Determine the [X, Y] coordinate at the center of the cell enclosing the given text.  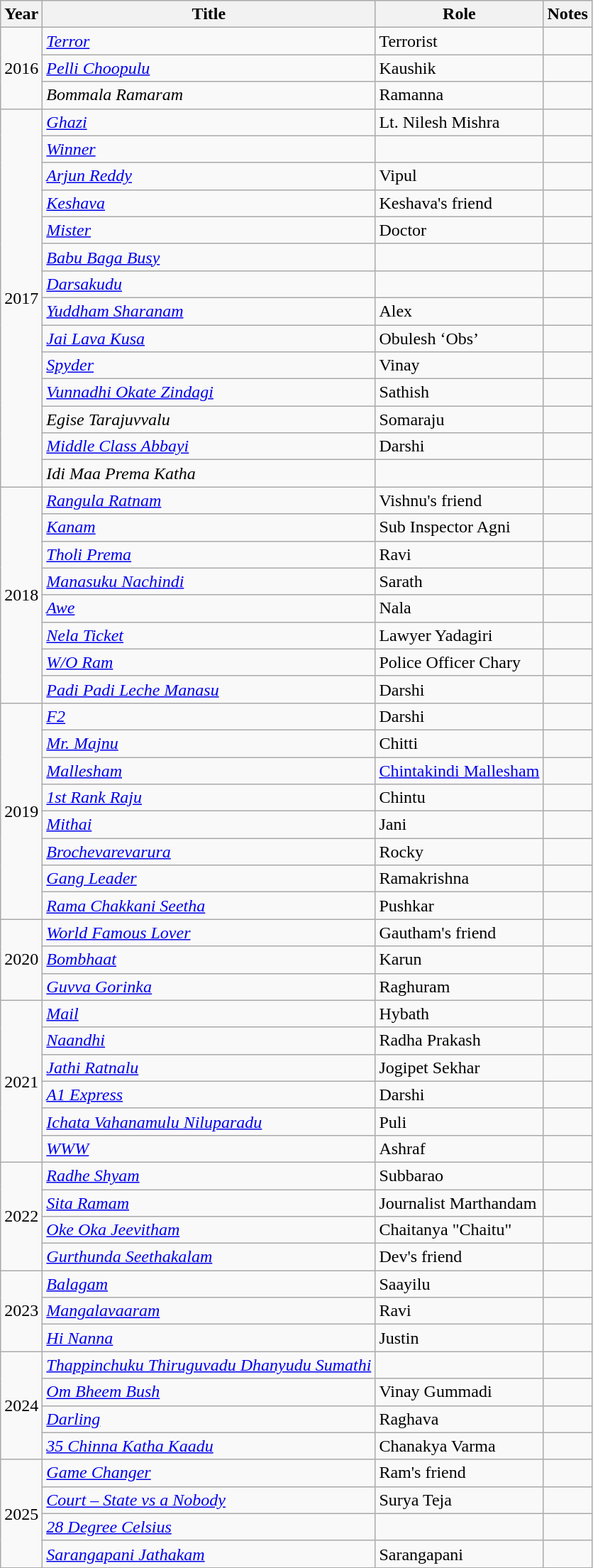
Raghava [460, 1419]
Ramanna [460, 95]
Egise Tarajuvvalu [209, 420]
Doctor [460, 230]
Terror [209, 41]
Radhe Shyam [209, 1175]
Vishnu's friend [460, 500]
2020 [21, 960]
WWW [209, 1148]
2021 [21, 1081]
Journalist Marthandam [460, 1203]
Alex [460, 311]
Brochevarevarura [209, 852]
Yuddham Sharanam [209, 311]
Chitti [460, 743]
F2 [209, 716]
Ghazi [209, 122]
Raghuram [460, 987]
Lawyer Yadagiri [460, 635]
Guvva Gorinka [209, 987]
35 Chinna Katha Kaadu [209, 1446]
Pelli Choopulu [209, 68]
Hybath [460, 1014]
2017 [21, 298]
Rocky [460, 852]
Vipul [460, 176]
Winner [209, 149]
Awe [209, 608]
Spyder [209, 366]
Role [460, 14]
Year [21, 14]
Thappinchuku Thiruguvadu Dhanyudu Sumathi [209, 1365]
Ramakrishna [460, 879]
World Famous Lover [209, 933]
Padi Padi Leche Manasu [209, 689]
Puli [460, 1122]
Sub Inspector Agni [460, 527]
Idi Maa Prema Katha [209, 473]
Kanam [209, 527]
Ashraf [460, 1148]
Om Bheem Bush [209, 1392]
Ram's friend [460, 1473]
Chanakya Varma [460, 1446]
Mithai [209, 825]
Mangalavaaram [209, 1311]
W/O Ram [209, 662]
Middle Class Abbayi [209, 446]
Darling [209, 1419]
Gurthunda Seethakalam [209, 1257]
Sita Ramam [209, 1203]
Bommala Ramaram [209, 95]
Manasuku Nachindi [209, 581]
Jai Lava Kusa [209, 339]
Nela Ticket [209, 635]
Pushkar [460, 906]
Vinay Gummadi [460, 1392]
Surya Teja [460, 1500]
Jani [460, 825]
Arjun Reddy [209, 176]
Sarangapani [460, 1554]
Somaraju [460, 420]
Obulesh ‘Obs’ [460, 339]
Radha Prakash [460, 1041]
Keshava [209, 203]
Gautham's friend [460, 933]
Court – State vs a Nobody [209, 1500]
Hi Nanna [209, 1338]
Nala [460, 608]
Vunnadhi Okate Zindagi [209, 393]
Mr. Majnu [209, 743]
2016 [21, 68]
Balagam [209, 1284]
2018 [21, 595]
Justin [460, 1338]
2019 [21, 811]
Jogipet Sekhar [460, 1068]
Babu Baga Busy [209, 257]
Police Officer Chary [460, 662]
Tholi Prema [209, 554]
2023 [21, 1311]
Sarath [460, 581]
Rangula Ratnam [209, 500]
Vinay [460, 366]
Gang Leader [209, 879]
Lt. Nilesh Mishra [460, 122]
Jathi Ratnalu [209, 1068]
2025 [21, 1513]
1st Rank Raju [209, 798]
Naandhi [209, 1041]
A1 Express [209, 1095]
Bombhaat [209, 960]
Ichata Vahanamulu Niluparadu [209, 1122]
Darsakudu [209, 284]
28 Degree Celsius [209, 1527]
2024 [21, 1405]
Saayilu [460, 1284]
Chaitanya "Chaitu" [460, 1230]
Dev's friend [460, 1257]
Game Changer [209, 1473]
Mallesham [209, 770]
Terrorist [460, 41]
Rama Chakkani Seetha [209, 906]
Mail [209, 1014]
Notes [567, 14]
Oke Oka Jeevitham [209, 1230]
Title [209, 14]
Keshava's friend [460, 203]
Subbarao [460, 1175]
Chintakindi Mallesham [460, 770]
Chintu [460, 798]
2022 [21, 1216]
Kaushik [460, 68]
Sarangapani Jathakam [209, 1554]
Sathish [460, 393]
Karun [460, 960]
Mister [209, 230]
